Provide the [X, Y] coordinate of the cell's center where the given text is located.  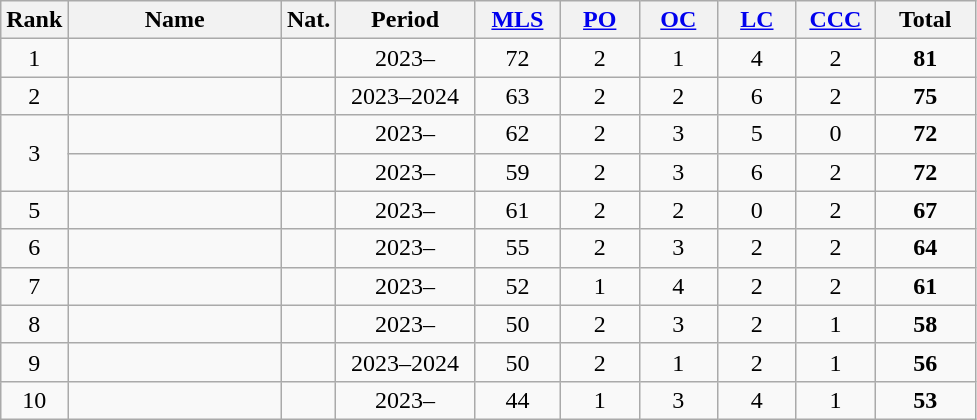
58 [926, 324]
53 [926, 400]
81 [926, 58]
75 [926, 96]
Name [175, 20]
67 [926, 210]
Period [406, 20]
55 [517, 248]
8 [34, 324]
Total [926, 20]
Nat. [308, 20]
56 [926, 362]
PO [600, 20]
64 [926, 248]
CCC [836, 20]
44 [517, 400]
Rank [34, 20]
9 [34, 362]
LC [758, 20]
OC [678, 20]
MLS [517, 20]
10 [34, 400]
52 [517, 286]
63 [517, 96]
59 [517, 172]
7 [34, 286]
62 [517, 134]
